Locate the cell with the specified text and output its [x, y] center coordinate. 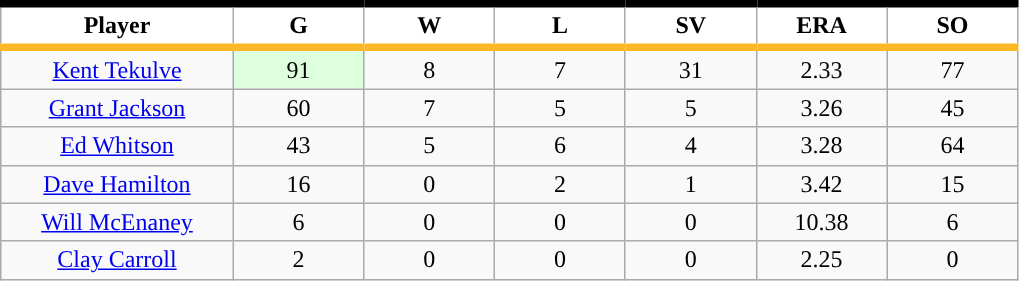
Ed Whitson [117, 146]
4 [690, 146]
31 [690, 68]
3.26 [822, 108]
43 [298, 146]
2.25 [822, 260]
1 [690, 184]
W [430, 26]
G [298, 26]
Kent Tekulve [117, 68]
15 [952, 184]
3.42 [822, 184]
SO [952, 26]
L [560, 26]
Grant Jackson [117, 108]
10.38 [822, 222]
SV [690, 26]
45 [952, 108]
16 [298, 184]
64 [952, 146]
77 [952, 68]
60 [298, 108]
Clay Carroll [117, 260]
ERA [822, 26]
Dave Hamilton [117, 184]
3.28 [822, 146]
Will McEnaney [117, 222]
2.33 [822, 68]
8 [430, 68]
Player [117, 26]
91 [298, 68]
